Extract the (x, y) coordinate from the center of the cell holding the provided text.  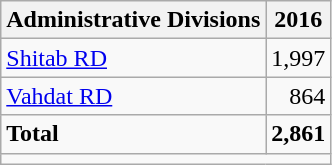
Administrative Divisions (134, 20)
864 (298, 96)
1,997 (298, 58)
Shitab RD (134, 58)
2,861 (298, 134)
Vahdat RD (134, 96)
2016 (298, 20)
Total (134, 134)
